Output the (x, y) coordinate of the center of the cell containing the given text.  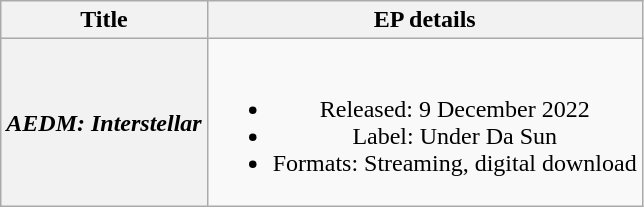
EP details (424, 20)
AEDM: Interstellar (104, 122)
Title (104, 20)
Released: 9 December 2022Label: Under Da SunFormats: Streaming, digital download (424, 122)
